Determine the [X, Y] coordinate at the center of the cell enclosing the given text.  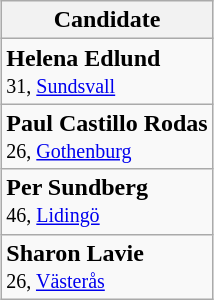
Candidate [107, 20]
Helena Edlund31, Sundsvall [107, 72]
Sharon Lavie26, Västerås [107, 266]
Paul Castillo Rodas26, Gothenburg [107, 136]
Per Sundberg46, Lidingö [107, 202]
